Search for the cell housing the specified text and yield its (x, y) center coordinate. 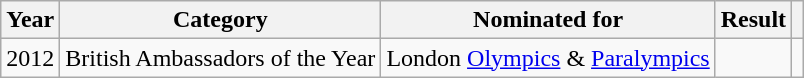
Nominated for (548, 20)
Category (220, 20)
2012 (30, 58)
British Ambassadors of the Year (220, 58)
London Olympics & Paralympics (548, 58)
Year (30, 20)
Result (753, 20)
